Detect which cell encompasses the target text, then output its (X, Y) center coordinate. 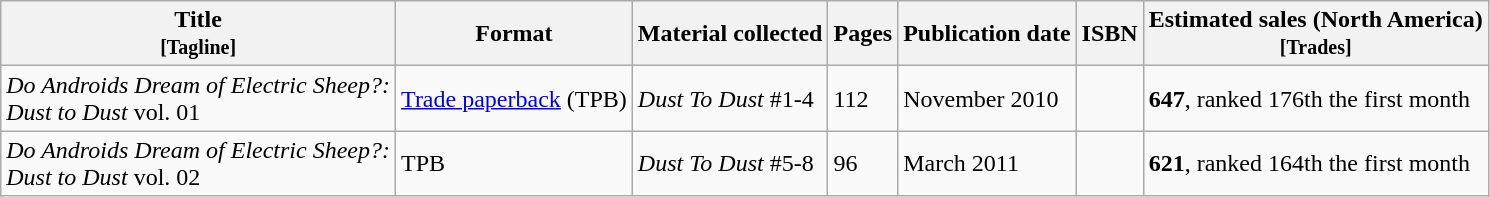
Trade paperback (TPB) (514, 98)
Publication date (987, 34)
621, ranked 164th the first month (1316, 164)
TPB (514, 164)
March 2011 (987, 164)
Pages (863, 34)
Title[Tagline] (198, 34)
647, ranked 176th the first month (1316, 98)
112 (863, 98)
Do Androids Dream of Electric Sheep?:Dust to Dust vol. 01 (198, 98)
Dust To Dust #1-4 (730, 98)
ISBN (1110, 34)
Material collected (730, 34)
Dust To Dust #5-8 (730, 164)
96 (863, 164)
Do Androids Dream of Electric Sheep?:Dust to Dust vol. 02 (198, 164)
Estimated sales (North America)[Trades] (1316, 34)
Format (514, 34)
November 2010 (987, 98)
